Pinpoint the cell where the given text exists, returning its [X, Y] midpoint coordinate. 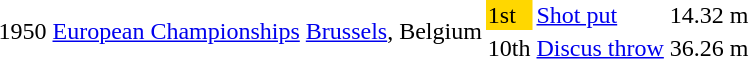
Shot put [600, 15]
1st [509, 15]
